Identify which cell holds the provided text, then report its [X, Y] central coordinate. 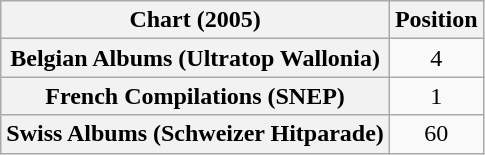
4 [436, 58]
French Compilations (SNEP) [196, 96]
Swiss Albums (Schweizer Hitparade) [196, 134]
1 [436, 96]
60 [436, 134]
Belgian Albums (Ultratop Wallonia) [196, 58]
Chart (2005) [196, 20]
Position [436, 20]
